Find where the given text appears and provide that cell's center as (X, Y) coordinate. 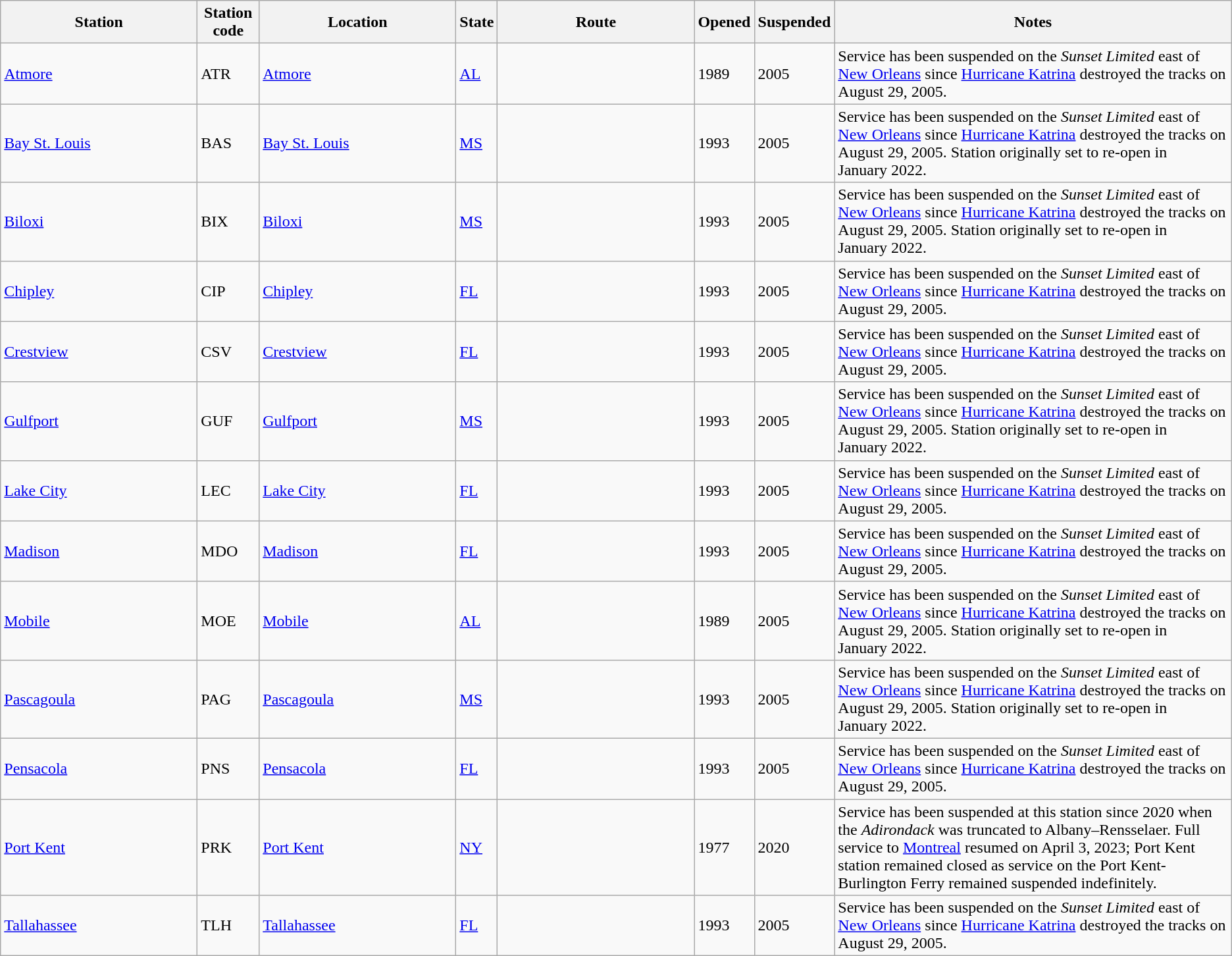
BAS (228, 144)
Opened (724, 22)
MDO (228, 551)
Station code (228, 22)
Suspended (794, 22)
LEC (228, 491)
NY (476, 847)
State (476, 22)
MOE (228, 620)
ATR (228, 74)
Notes (1033, 22)
PAG (228, 699)
BIX (228, 221)
CSV (228, 352)
PRK (228, 847)
Location (358, 22)
1977 (724, 847)
Station (99, 22)
Route (596, 22)
PNS (228, 768)
TLH (228, 926)
GUF (228, 421)
CIP (228, 291)
2020 (794, 847)
